Return the (x, y) coordinate for the center point of the cell that contains the specified text.  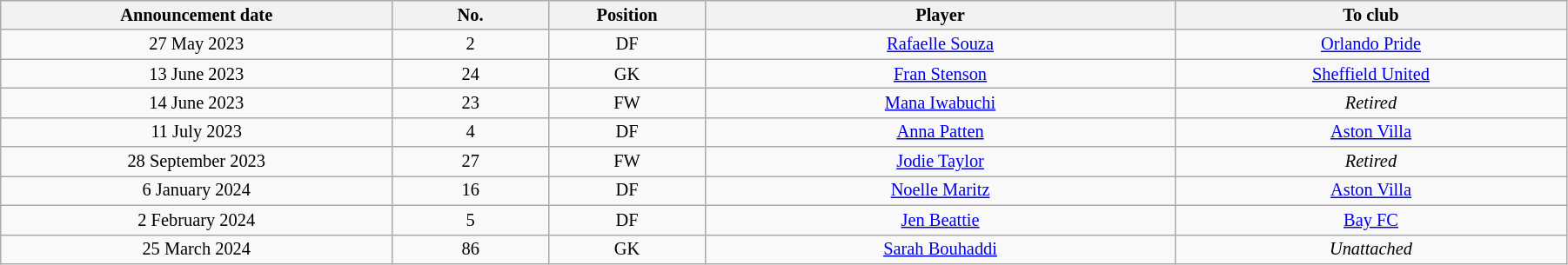
Mana Iwabuchi (941, 103)
14 June 2023 (197, 103)
23 (471, 103)
16 (471, 190)
Announcement date (197, 15)
Unattached (1371, 249)
27 (471, 162)
Jen Beattie (941, 220)
Noelle Maritz (941, 190)
Jodie Taylor (941, 162)
To club (1371, 15)
2 February 2024 (197, 220)
Fran Stenson (941, 74)
Bay FC (1371, 220)
No. (471, 15)
Rafaelle Souza (941, 44)
6 January 2024 (197, 190)
5 (471, 220)
13 June 2023 (197, 74)
4 (471, 132)
2 (471, 44)
Position (627, 15)
Sheffield United (1371, 74)
11 July 2023 (197, 132)
27 May 2023 (197, 44)
Player (941, 15)
Anna Patten (941, 132)
25 March 2024 (197, 249)
86 (471, 249)
24 (471, 74)
Sarah Bouhaddi (941, 249)
28 September 2023 (197, 162)
Orlando Pride (1371, 44)
